Return (x, y) of the center of cell containing provided text 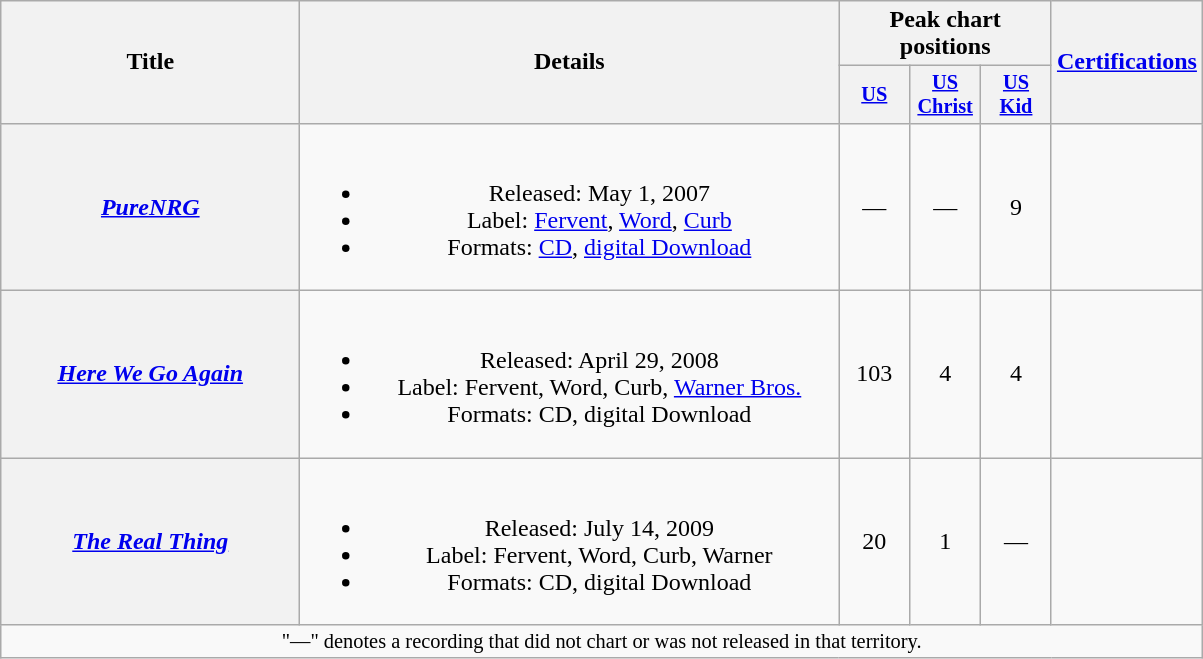
103 (874, 374)
The Real Thing (150, 542)
Title (150, 62)
20 (874, 542)
Certifications (1126, 62)
PureNRG (150, 206)
Peak chart positions (946, 34)
Details (570, 62)
USChrist (946, 95)
Released: May 1, 2007Label: Fervent, Word, CurbFormats: CD, digital Download (570, 206)
Released: July 14, 2009Label: Fervent, Word, Curb, WarnerFormats: CD, digital Download (570, 542)
Here We Go Again (150, 374)
US (874, 95)
9 (1016, 206)
USKid (1016, 95)
Released: April 29, 2008Label: Fervent, Word, Curb, Warner Bros.Formats: CD, digital Download (570, 374)
"—" denotes a recording that did not chart or was not released in that territory. (602, 642)
1 (946, 542)
